Scan for the cell matching the given text and deliver its [x, y] coordinate at center. 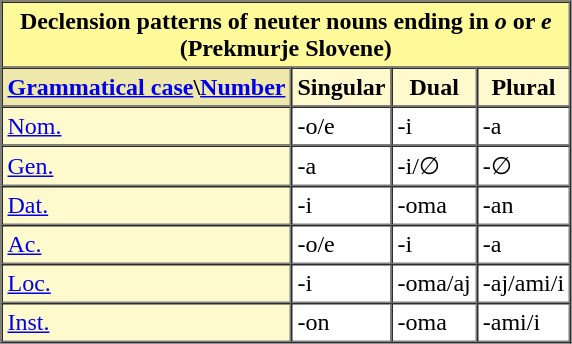
Declension patterns of neuter nouns ending in o or e(Prekmurje Slovene) [286, 35]
Inst. [147, 322]
-ami/i [524, 322]
-on [341, 322]
-∅ [524, 166]
-aj/ami/i [524, 284]
-oma/aj [434, 284]
Nom. [147, 126]
Singular [341, 88]
Gen. [147, 166]
Dat. [147, 206]
Grammatical case\Number [147, 88]
Dual [434, 88]
Loc. [147, 284]
Ac. [147, 244]
Plural [524, 88]
-i/∅ [434, 166]
-an [524, 206]
